Return the [X, Y] coordinate for the center point of the cell that contains the specified text.  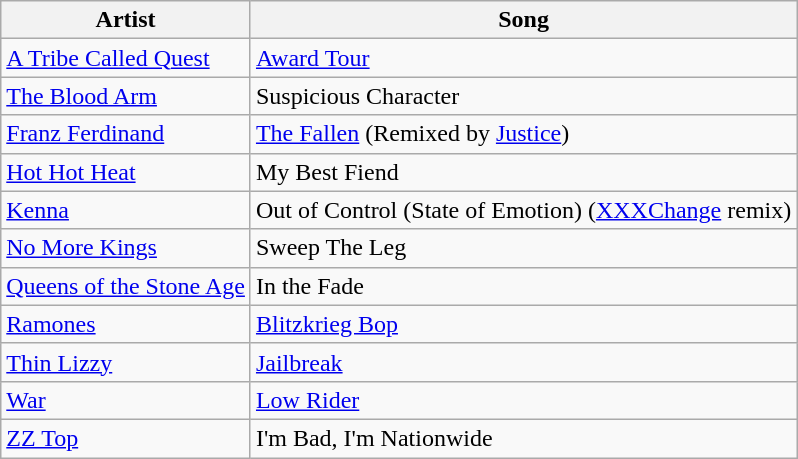
War [126, 400]
Blitzkrieg Bop [523, 324]
Kenna [126, 210]
Thin Lizzy [126, 362]
My Best Fiend [523, 172]
Franz Ferdinand [126, 134]
The Fallen (Remixed by Justice) [523, 134]
Jailbreak [523, 362]
Queens of the Stone Age [126, 286]
In the Fade [523, 286]
Award Tour [523, 58]
Hot Hot Heat [126, 172]
Ramones [126, 324]
I'm Bad, I'm Nationwide [523, 438]
Low Rider [523, 400]
Artist [126, 20]
A Tribe Called Quest [126, 58]
Suspicious Character [523, 96]
The Blood Arm [126, 96]
No More Kings [126, 248]
Song [523, 20]
Out of Control (State of Emotion) (XXXChange remix) [523, 210]
Sweep The Leg [523, 248]
ZZ Top [126, 438]
